Pinpoint the cell where the given text exists, returning its [X, Y] midpoint coordinate. 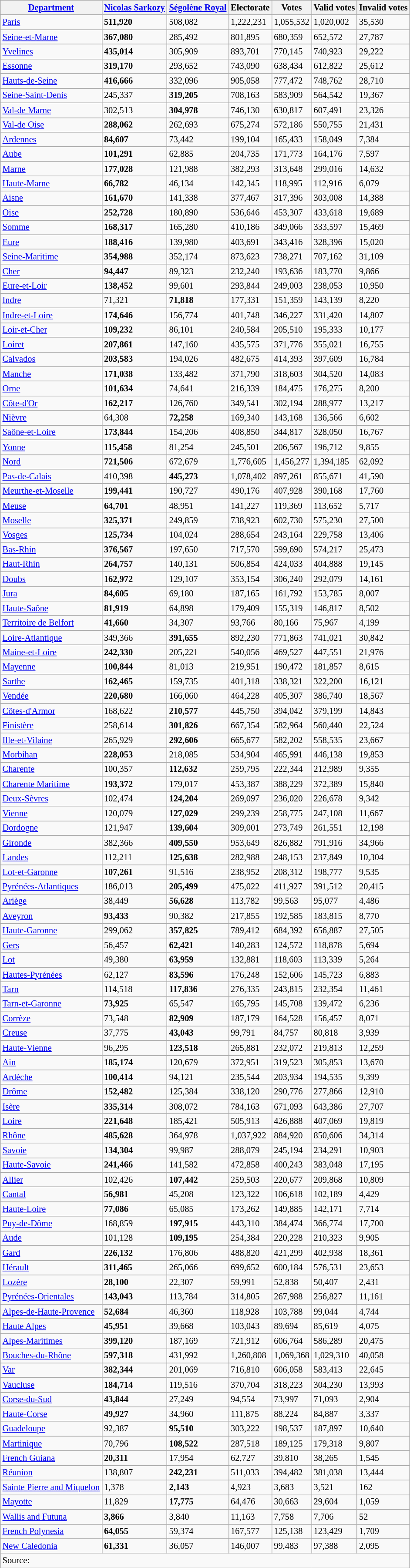
45,951 [134, 1326]
119,516 [198, 1385]
Valid votes [334, 7]
183,770 [334, 271]
84,607 [134, 139]
717,570 [250, 550]
684,392 [292, 931]
1,394,185 [334, 462]
435,575 [250, 344]
391,512 [334, 887]
236,020 [292, 799]
606,058 [292, 1370]
472,858 [250, 1165]
152,606 [292, 975]
4,744 [383, 1312]
Seine-et-Marne [51, 37]
71,818 [198, 300]
52,838 [292, 1282]
181,857 [334, 667]
20,475 [383, 1341]
6,883 [383, 975]
93,433 [134, 916]
249,859 [198, 520]
16,121 [383, 682]
8,071 [383, 1019]
123,429 [334, 1531]
203,934 [292, 1077]
435,014 [134, 51]
20,415 [383, 887]
Eure-et-Loir [51, 286]
245,337 [134, 95]
482,675 [250, 359]
743,090 [250, 66]
299,239 [250, 813]
328,050 [334, 432]
738,923 [250, 520]
199,104 [250, 139]
94,121 [198, 1077]
Alpes-de-Haute-Provence [51, 1312]
319,523 [292, 1063]
10,903 [383, 1151]
146,817 [334, 608]
66,782 [134, 183]
74,641 [198, 388]
318,223 [292, 1385]
675,274 [250, 125]
41,660 [134, 623]
485,628 [134, 1136]
Morbihan [51, 755]
269,097 [250, 799]
209,868 [334, 1180]
123,518 [198, 1048]
1,222,231 [250, 22]
575,230 [334, 520]
154,206 [198, 432]
220,680 [134, 696]
Aude [51, 1238]
433,618 [334, 213]
Indre [51, 300]
Saône-et-Loire [51, 432]
198,537 [292, 1429]
382,293 [250, 169]
505,913 [250, 1121]
217,855 [250, 916]
391,655 [198, 638]
1,378 [134, 1487]
Orne [51, 388]
Vosges [51, 535]
34,960 [198, 1414]
Mayotte [51, 1502]
346,227 [292, 315]
597,318 [134, 1356]
349,541 [250, 403]
873,623 [250, 256]
Yvelines [51, 51]
388,229 [292, 784]
80,818 [334, 1033]
102,189 [334, 1194]
367,080 [134, 37]
139,604 [198, 828]
Loire-Atlantique [51, 638]
153,785 [334, 594]
14,843 [383, 711]
12,910 [383, 1092]
288,977 [334, 403]
277,866 [334, 1092]
167,577 [250, 1531]
7,758 [292, 1517]
319,170 [134, 66]
242,231 [198, 1473]
411,927 [292, 887]
453,307 [292, 213]
82,909 [198, 1019]
Vaucluse [51, 1385]
331,420 [334, 315]
379,199 [334, 711]
1,069,368 [292, 1356]
665,677 [250, 740]
141,582 [198, 1165]
Haute-Loire [51, 1209]
113,652 [334, 506]
50,407 [334, 1282]
114,518 [134, 989]
17,954 [198, 1458]
Meuse [51, 506]
187,179 [250, 1019]
322,200 [334, 682]
113,782 [250, 901]
Calvados [51, 359]
401,748 [250, 315]
176,248 [250, 975]
855,671 [334, 476]
Ariège [51, 901]
64,476 [250, 1502]
210,323 [334, 1238]
219,951 [250, 667]
490,176 [250, 491]
643,386 [334, 1107]
120,079 [134, 813]
80,166 [292, 623]
Eure [51, 242]
73,548 [134, 1019]
1,037,922 [250, 1136]
893,701 [250, 51]
176,806 [198, 1253]
11,829 [134, 1502]
304,230 [334, 1385]
4,923 [250, 1487]
115,458 [134, 447]
18,567 [383, 696]
5,717 [383, 506]
582,964 [292, 726]
173,262 [250, 1209]
92,387 [134, 1429]
Côte-d'Or [51, 403]
184,475 [292, 388]
220,677 [292, 1180]
165,433 [292, 139]
101,634 [134, 388]
19,853 [383, 755]
35,530 [383, 22]
446,138 [334, 755]
17,775 [198, 1502]
238,053 [334, 286]
34,307 [198, 623]
16,784 [383, 359]
314,805 [250, 1297]
Corse-du-Sud [51, 1400]
Cantal [51, 1194]
716,810 [250, 1370]
142,345 [250, 183]
453,387 [250, 784]
508,082 [198, 22]
292,079 [334, 579]
103,043 [250, 1326]
Guadeloupe [51, 1429]
125,384 [198, 1092]
158,049 [334, 139]
Lozère [51, 1282]
511,033 [250, 1473]
Rhône [51, 1136]
77,086 [134, 1209]
302,513 [134, 110]
165,280 [198, 227]
19,367 [383, 95]
708,163 [250, 95]
Nord [51, 462]
228,053 [134, 755]
6,602 [383, 418]
319,205 [198, 95]
81,013 [198, 667]
Hautes-Pyrénées [51, 975]
179,409 [250, 608]
2,904 [383, 1400]
261,551 [334, 828]
193,636 [292, 271]
Invalid votes [383, 7]
Pas-de-Calais [51, 476]
237,849 [334, 857]
99,791 [250, 1033]
Aisne [51, 198]
560,440 [334, 726]
408,850 [250, 432]
61,331 [134, 1546]
303,008 [334, 198]
205,510 [292, 330]
372,951 [250, 1063]
Haute-Garonne [51, 931]
511,920 [134, 22]
Ardennes [51, 139]
21,431 [383, 125]
14,807 [383, 315]
4,429 [383, 1194]
73,925 [134, 1004]
190,727 [198, 491]
Vienne [51, 813]
Mayenne [51, 667]
125,138 [292, 1531]
62,421 [198, 945]
576,531 [334, 1268]
680,359 [292, 37]
1,260,808 [250, 1356]
38,449 [134, 901]
117,836 [198, 989]
386,740 [334, 696]
259,503 [250, 1180]
671,093 [292, 1107]
Loiret [51, 344]
Sainte Pierre and Miquelon [51, 1487]
3,840 [198, 1517]
11,161 [383, 1297]
118,928 [250, 1312]
Department [51, 7]
8,502 [383, 608]
656,887 [334, 931]
14,632 [383, 169]
1,029,310 [334, 1356]
Gers [51, 945]
Ille-et-Vilaine [51, 740]
162,217 [134, 403]
168,317 [134, 227]
124,572 [292, 945]
141,227 [250, 506]
100,414 [134, 1077]
447,551 [334, 652]
746,130 [250, 110]
84,887 [334, 1414]
138,807 [134, 1473]
332,096 [198, 81]
159,735 [198, 682]
265,929 [134, 740]
232,354 [334, 989]
14,161 [383, 579]
574,217 [334, 550]
197,915 [198, 1224]
13,217 [383, 403]
770,145 [292, 51]
1,078,402 [250, 476]
19,145 [383, 564]
377,467 [250, 198]
Haute-Corse [51, 1414]
183,815 [334, 916]
7,714 [383, 1209]
Gironde [51, 843]
265,881 [250, 1048]
121,988 [198, 169]
193,372 [134, 784]
247,108 [334, 813]
Corrèze [51, 1019]
652,572 [334, 37]
748,762 [334, 81]
583,909 [292, 95]
15,020 [383, 242]
179,017 [198, 784]
64,898 [198, 608]
Puy-de-Dôme [51, 1224]
3,939 [383, 1033]
771,863 [292, 638]
338,120 [250, 1092]
62,127 [134, 975]
19,819 [383, 1121]
Landes [51, 857]
27,500 [383, 520]
221,648 [134, 1121]
267,988 [292, 1297]
355,021 [334, 344]
109,232 [134, 330]
180,890 [198, 213]
8,200 [383, 388]
600,184 [292, 1268]
290,776 [292, 1092]
333,597 [334, 227]
22,524 [383, 726]
184,714 [134, 1385]
29,222 [383, 51]
10,177 [383, 330]
22,645 [383, 1370]
140,131 [198, 564]
1,055,532 [292, 22]
25,473 [383, 550]
265,066 [198, 1268]
953,649 [250, 843]
Deux-Sèvres [51, 799]
99,601 [198, 286]
201,069 [198, 1370]
243,815 [292, 989]
107,261 [134, 872]
100,844 [134, 667]
145,708 [292, 1004]
Charente [51, 769]
Meurthe-et-Moselle [51, 491]
14,388 [383, 198]
13,670 [383, 1063]
232,240 [250, 271]
11,461 [383, 989]
147,160 [198, 344]
Hérault [51, 1268]
20,311 [134, 1458]
376,567 [134, 550]
13,406 [383, 535]
789,412 [250, 931]
86,101 [198, 330]
273,749 [292, 828]
6,079 [383, 183]
169,340 [250, 418]
43,043 [198, 1033]
352,174 [198, 256]
85,619 [334, 1326]
Nièvre [51, 418]
372,389 [334, 784]
721,506 [134, 462]
Oise [51, 213]
Vendée [51, 696]
34,966 [383, 843]
126,760 [198, 403]
248,153 [292, 857]
118,603 [292, 960]
353,154 [250, 579]
586,289 [334, 1341]
Drôme [51, 1092]
550,755 [334, 125]
405,307 [292, 696]
49,927 [134, 1414]
177,331 [250, 300]
Var [51, 1370]
71,321 [134, 300]
243,164 [292, 535]
Seine-Maritime [51, 256]
166,060 [198, 696]
1,020,002 [334, 22]
16,755 [383, 344]
Ardèche [51, 1077]
371,776 [292, 344]
445,750 [250, 711]
303,222 [250, 1429]
112,632 [198, 769]
64,308 [134, 418]
304,978 [198, 110]
162,465 [134, 682]
384,474 [292, 1224]
121,947 [134, 828]
Source: [205, 1561]
667,354 [250, 726]
15,840 [383, 784]
Yonne [51, 447]
826,882 [292, 843]
28,710 [383, 81]
99,987 [198, 1151]
New Caledonia [51, 1546]
Isère [51, 1107]
222,344 [292, 769]
335,314 [134, 1107]
Haute-Marne [51, 183]
293,652 [198, 66]
672,679 [198, 462]
612,822 [334, 66]
10,640 [383, 1429]
91,516 [198, 872]
71,093 [334, 1400]
506,854 [250, 564]
220,228 [292, 1238]
Ain [51, 1063]
252,728 [134, 213]
738,271 [292, 256]
572,186 [292, 125]
288,079 [250, 1151]
317,396 [292, 198]
3,683 [292, 1487]
366,774 [334, 1224]
305,853 [334, 1063]
Hauts-de-Seine [51, 81]
777,472 [292, 81]
99,044 [334, 1312]
241,466 [134, 1165]
349,366 [134, 638]
Val-de Marne [51, 110]
168,859 [134, 1224]
108,522 [198, 1444]
3,337 [383, 1414]
39,668 [198, 1326]
258,614 [134, 726]
56,457 [134, 945]
Bouches-du-Rhône [51, 1356]
394,042 [292, 711]
109,195 [198, 1238]
113,339 [334, 960]
308,072 [198, 1107]
6,236 [383, 1004]
141,338 [198, 198]
Electorate [250, 7]
Seine-Saint-Denis [51, 95]
Lot [51, 960]
17,195 [383, 1165]
Sarthe [51, 682]
149,885 [292, 1209]
152,482 [134, 1092]
475,022 [250, 887]
8,007 [383, 594]
1,545 [383, 1458]
187,169 [198, 1341]
171,773 [292, 154]
9,866 [383, 271]
397,609 [334, 359]
Nicolas Sarkozy [134, 7]
602,730 [292, 520]
Tarn [51, 989]
583,413 [334, 1370]
34,314 [383, 1136]
188,416 [134, 242]
404,888 [334, 564]
139,472 [334, 1004]
139,980 [198, 242]
156,457 [334, 1019]
45,208 [198, 1194]
95,510 [198, 1429]
403,691 [250, 242]
343,416 [292, 242]
70,796 [134, 1444]
75,967 [334, 623]
30,842 [383, 638]
210,577 [198, 711]
151,359 [292, 300]
238,952 [250, 872]
187,165 [250, 594]
540,056 [250, 652]
Creuse [51, 1033]
410,186 [250, 227]
302,194 [292, 403]
173,844 [134, 432]
168,622 [134, 711]
48,951 [198, 506]
Haute-Saône [51, 608]
8,770 [383, 916]
Lot-et-Garonne [51, 872]
29,604 [334, 1502]
401,318 [250, 682]
Manche [51, 374]
301,826 [198, 726]
12,198 [383, 828]
9,905 [383, 1238]
382,366 [134, 843]
143,043 [134, 1297]
242,330 [134, 652]
125,638 [198, 857]
370,704 [250, 1385]
65,547 [198, 1004]
256,827 [334, 1297]
164,528 [292, 1019]
299,016 [334, 169]
1,059 [383, 1502]
905,058 [250, 81]
81,919 [134, 608]
140,283 [250, 945]
17,700 [383, 1224]
118,878 [334, 945]
94,447 [134, 271]
28,100 [134, 1282]
325,371 [134, 520]
Aveyron [51, 916]
282,988 [250, 857]
3,866 [134, 1517]
390,168 [334, 491]
7,597 [383, 154]
741,021 [334, 638]
63,959 [198, 960]
Pyrénées-Atlantiques [51, 887]
311,465 [134, 1268]
96,295 [134, 1048]
Réunion [51, 1473]
Doubs [51, 579]
306,240 [292, 579]
25,612 [383, 66]
276,335 [250, 989]
402,938 [334, 1253]
174,646 [134, 315]
Jura [51, 594]
9,355 [383, 769]
7,384 [383, 139]
171,038 [134, 374]
89,323 [198, 271]
Finistère [51, 726]
5,264 [383, 960]
French Guiana [51, 1458]
1,776,605 [250, 462]
Territoire de Belfort [51, 623]
198,777 [334, 872]
94,554 [250, 1400]
8,220 [383, 300]
83,596 [198, 975]
19,689 [383, 213]
10,304 [383, 857]
1,709 [383, 1531]
10,950 [383, 286]
59,374 [198, 1531]
62,885 [198, 154]
162,972 [134, 579]
Moselle [51, 520]
Maine-et-Loire [51, 652]
232,072 [292, 1048]
Dordogne [51, 828]
16,767 [383, 432]
Somme [51, 227]
258,775 [292, 813]
740,923 [334, 51]
212,989 [334, 769]
536,646 [250, 213]
138,452 [134, 286]
46,134 [198, 183]
112,916 [334, 183]
156,774 [198, 315]
31,109 [383, 256]
426,888 [292, 1121]
216,339 [250, 388]
111,875 [250, 1414]
445,273 [198, 476]
132,881 [250, 960]
46,360 [198, 1312]
89,694 [292, 1326]
Côtes-d'Armor [51, 711]
176,275 [334, 388]
Pyrénées-Orientales [51, 1297]
1,456,277 [292, 462]
Haut-Rhin [51, 564]
4,486 [383, 901]
17,760 [383, 491]
313,648 [292, 169]
40,058 [383, 1356]
9,535 [383, 872]
801,895 [250, 37]
38,265 [334, 1458]
416,666 [134, 81]
27,249 [198, 1400]
204,735 [250, 154]
630,817 [292, 110]
165,795 [250, 1004]
102,474 [134, 799]
23,667 [383, 740]
112,211 [134, 857]
226,678 [334, 799]
164,176 [334, 154]
123,322 [250, 1194]
179,318 [334, 1444]
2,143 [198, 1487]
Indre-et-Loire [51, 315]
Haute Alpes [51, 1326]
12,259 [383, 1048]
145,723 [334, 975]
Essonne [51, 66]
195,333 [334, 330]
101,128 [134, 1238]
Votes [292, 7]
194,026 [198, 359]
Val-de Oise [51, 125]
39,810 [292, 1458]
5,694 [383, 945]
64,055 [134, 1531]
106,618 [292, 1194]
Ségolène Royal [198, 7]
203,583 [134, 359]
120,679 [198, 1063]
134,304 [134, 1151]
177,028 [134, 169]
27,787 [383, 37]
133,482 [198, 374]
381,038 [334, 1473]
318,603 [292, 374]
21,976 [383, 652]
Aube [51, 154]
884,920 [292, 1136]
400,243 [292, 1165]
43,844 [134, 1400]
4,199 [383, 623]
464,228 [250, 696]
218,085 [198, 755]
431,992 [198, 1356]
287,518 [250, 1444]
558,535 [334, 740]
205,221 [198, 652]
582,202 [292, 740]
382,344 [134, 1370]
Gard [51, 1253]
62,092 [383, 462]
234,291 [334, 1151]
72,258 [198, 418]
564,542 [334, 95]
488,820 [250, 1253]
407,928 [292, 491]
3,521 [334, 1487]
262,693 [198, 125]
219,813 [334, 1048]
410,398 [134, 476]
143,168 [292, 418]
185,421 [198, 1121]
371,790 [250, 374]
606,764 [292, 1341]
103,788 [292, 1312]
Tarn-et-Garonne [51, 1004]
791,916 [334, 843]
161,792 [292, 594]
Martinique [51, 1444]
18,361 [383, 1253]
394,482 [292, 1473]
197,650 [198, 550]
259,795 [250, 769]
264,757 [134, 564]
French Polynesia [51, 1531]
162 [383, 1487]
Paris [51, 22]
245,501 [250, 447]
23,653 [383, 1268]
56,628 [198, 901]
190,472 [292, 667]
299,062 [134, 931]
56,981 [134, 1194]
338,321 [292, 682]
13,444 [383, 1473]
Allier [51, 1180]
189,125 [292, 1444]
897,261 [292, 476]
84,757 [292, 1033]
240,584 [250, 330]
36,057 [198, 1546]
52,684 [134, 1312]
125,734 [134, 535]
409,550 [198, 843]
23,326 [383, 110]
9,399 [383, 1077]
424,033 [292, 564]
414,393 [292, 359]
194,535 [334, 1077]
465,991 [292, 755]
41,590 [383, 476]
9,855 [383, 447]
Cher [51, 271]
Wallis and Futuna [51, 1517]
52 [383, 1517]
161,670 [134, 198]
407,069 [334, 1121]
127,029 [198, 813]
11,163 [250, 1517]
22,307 [198, 1282]
186,013 [134, 887]
850,606 [334, 1136]
192,585 [292, 916]
73,442 [198, 139]
207,861 [134, 344]
288,654 [250, 535]
534,904 [250, 755]
4,075 [383, 1326]
136,566 [334, 418]
107,442 [198, 1180]
357,825 [198, 931]
349,066 [292, 227]
309,001 [250, 828]
64,701 [134, 506]
15,469 [383, 227]
245,194 [292, 1151]
100,357 [134, 769]
2,095 [383, 1546]
2,431 [383, 1282]
113,784 [198, 1297]
304,520 [334, 374]
196,712 [334, 447]
90,382 [198, 916]
9,342 [383, 799]
305,909 [198, 51]
37,775 [134, 1033]
9,807 [383, 1444]
249,003 [292, 286]
119,369 [292, 506]
292,606 [198, 740]
129,107 [198, 579]
88,224 [292, 1414]
699,652 [250, 1268]
328,396 [334, 242]
199,441 [134, 491]
62,727 [250, 1458]
364,978 [198, 1136]
27,707 [383, 1107]
226,132 [134, 1253]
104,024 [198, 535]
383,048 [334, 1165]
784,163 [250, 1107]
Haute-Vienne [51, 1048]
95,077 [334, 901]
73,997 [292, 1400]
344,817 [292, 432]
14,083 [383, 374]
235,544 [250, 1077]
707,162 [334, 256]
208,312 [292, 872]
155,319 [292, 608]
49,380 [134, 960]
27,505 [383, 931]
599,690 [292, 550]
101,291 [134, 154]
99,563 [292, 901]
97,388 [334, 1546]
469,527 [292, 652]
Loire [51, 1121]
206,567 [292, 447]
354,988 [134, 256]
81,254 [198, 447]
443,310 [250, 1224]
Loir-et-Cher [51, 330]
118,995 [292, 183]
Bas-Rhin [51, 550]
721,912 [250, 1341]
146,007 [250, 1546]
69,180 [198, 594]
892,230 [250, 638]
59,991 [250, 1282]
93,766 [250, 623]
143,139 [334, 300]
11,667 [383, 813]
293,844 [250, 286]
10,809 [383, 1180]
187,897 [334, 1429]
607,491 [334, 110]
421,299 [292, 1253]
Haute-Savoie [51, 1165]
185,174 [134, 1063]
229,758 [334, 535]
Charente Maritime [51, 784]
124,204 [198, 799]
7,706 [334, 1517]
399,120 [134, 1341]
142,171 [334, 1209]
285,492 [198, 37]
638,434 [292, 66]
Alpes-Maritimes [51, 1341]
99,483 [292, 1546]
254,384 [250, 1238]
65,085 [198, 1209]
288,062 [134, 125]
30,663 [292, 1502]
8,615 [383, 667]
84,605 [134, 594]
13,993 [383, 1385]
102,426 [134, 1180]
205,499 [198, 887]
Savoie [51, 1151]
Marne [51, 169]
